Extract the (X, Y) coordinate from the center of the cell holding the provided text.  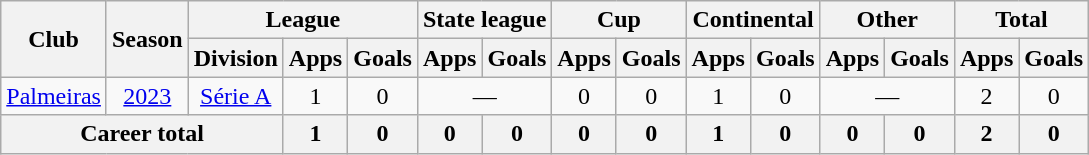
Other (887, 20)
Career total (142, 134)
Cup (619, 20)
State league (484, 20)
Club (54, 39)
Total (1021, 20)
Division (236, 58)
Continental (753, 20)
2023 (147, 96)
Palmeiras (54, 96)
Season (147, 39)
Série A (236, 96)
League (302, 20)
